From the cell containing the given text, extract its center point as [x, y] coordinate. 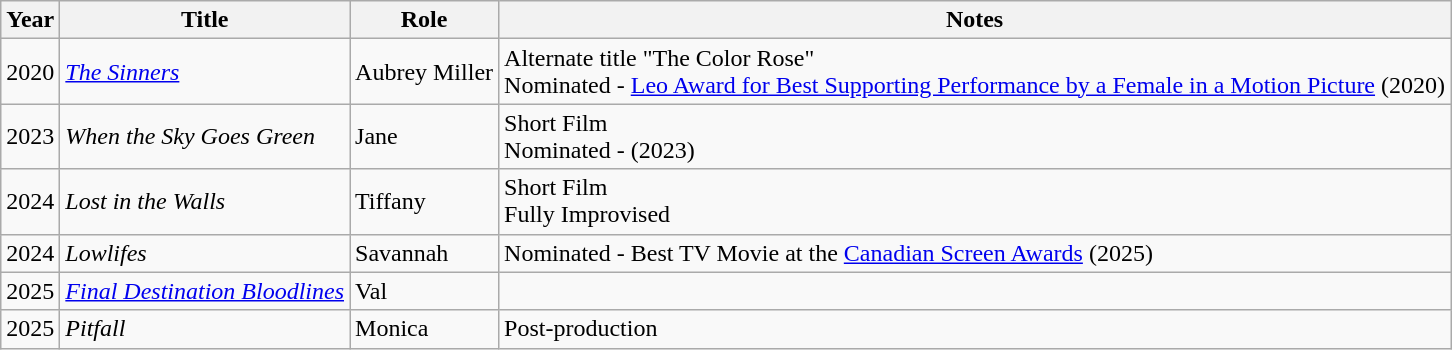
Short FilmNominated - (2023) [975, 136]
Jane [424, 136]
Val [424, 291]
Savannah [424, 253]
Year [30, 20]
Post-production [975, 329]
2020 [30, 72]
Notes [975, 20]
Alternate title "The Color Rose"Nominated - Leo Award for Best Supporting Performance by a Female in a Motion Picture (2020) [975, 72]
Pitfall [205, 329]
When the Sky Goes Green [205, 136]
Lowlifes [205, 253]
Tiffany [424, 202]
Lost in the Walls [205, 202]
Title [205, 20]
Aubrey Miller [424, 72]
Role [424, 20]
Monica [424, 329]
Short FilmFully Improvised [975, 202]
2023 [30, 136]
The Sinners [205, 72]
Final Destination Bloodlines [205, 291]
Nominated - Best TV Movie at the Canadian Screen Awards (2025) [975, 253]
